Locate the cell with the specified text and output its (x, y) center coordinate. 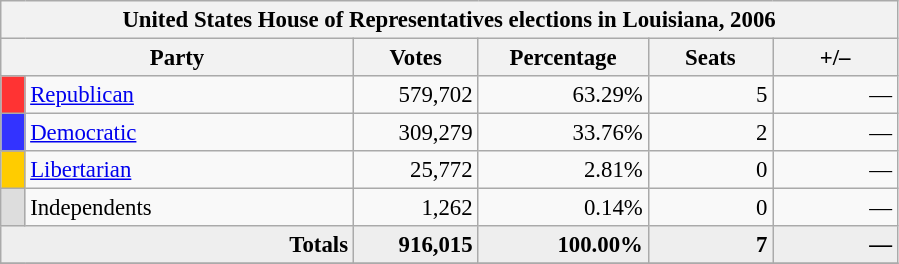
1,262 (416, 208)
Totals (178, 245)
Independents (189, 208)
63.29% (563, 95)
Percentage (563, 58)
916,015 (416, 245)
Republican (189, 95)
309,279 (416, 133)
Democratic (189, 133)
2 (710, 133)
25,772 (416, 170)
Libertarian (189, 170)
100.00% (563, 245)
7 (710, 245)
+/– (836, 58)
Votes (416, 58)
33.76% (563, 133)
2.81% (563, 170)
Seats (710, 58)
579,702 (416, 95)
0.14% (563, 208)
5 (710, 95)
Party (178, 58)
United States House of Representatives elections in Louisiana, 2006 (450, 20)
